Pinpoint the cell where the given text exists, returning its [X, Y] midpoint coordinate. 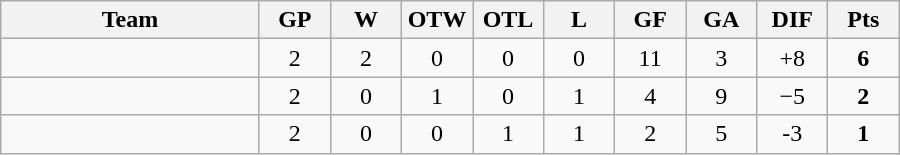
-3 [792, 134]
6 [864, 58]
5 [722, 134]
OTW [436, 20]
11 [650, 58]
GF [650, 20]
+8 [792, 58]
Team [130, 20]
DIF [792, 20]
W [366, 20]
4 [650, 96]
GA [722, 20]
GP [294, 20]
L [580, 20]
−5 [792, 96]
Pts [864, 20]
OTL [508, 20]
3 [722, 58]
9 [722, 96]
